Return (X, Y) of the center of cell containing provided text 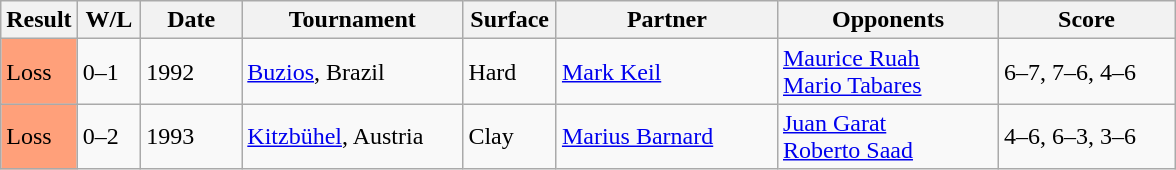
0–2 (109, 136)
Result (39, 20)
Score (1087, 20)
Tournament (352, 20)
6–7, 7–6, 4–6 (1087, 72)
Mark Keil (666, 72)
0–1 (109, 72)
1992 (192, 72)
Clay (510, 136)
Date (192, 20)
Kitzbühel, Austria (352, 136)
Maurice Ruah Mario Tabares (888, 72)
Opponents (888, 20)
Partner (666, 20)
Hard (510, 72)
Marius Barnard (666, 136)
4–6, 6–3, 3–6 (1087, 136)
Juan Garat Roberto Saad (888, 136)
W/L (109, 20)
Buzios, Brazil (352, 72)
Surface (510, 20)
1993 (192, 136)
